Determine the (X, Y) coordinate at the center of the cell enclosing the given text.  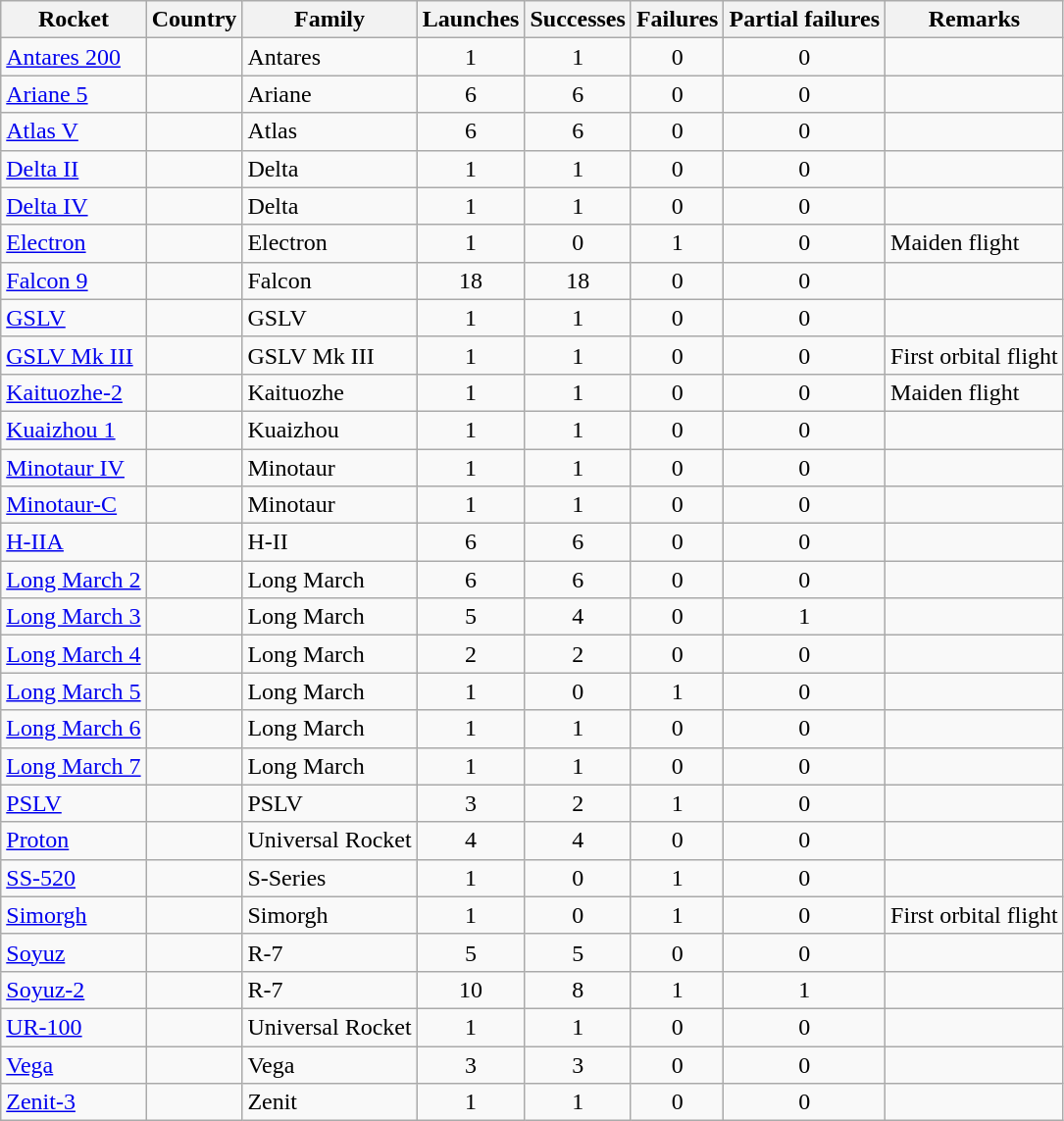
Long March 4 (74, 654)
Minotaur-C (74, 505)
SS-520 (74, 878)
Proton (74, 841)
Delta II (74, 169)
Antares 200 (74, 57)
Minotaur IV (74, 468)
Ariane 5 (74, 94)
Long March 2 (74, 580)
Kuaizhou 1 (74, 430)
Rocket (74, 20)
S-Series (329, 878)
Failures (677, 20)
Soyuz-2 (74, 990)
H-IIA (74, 542)
Long March 3 (74, 617)
Country (194, 20)
Family (329, 20)
Zenit-3 (74, 1102)
Kuaizhou (329, 430)
8 (578, 990)
Kaituozhe (329, 392)
Partial failures (804, 20)
Falcon (329, 280)
Ariane (329, 94)
H-II (329, 542)
Long March 5 (74, 691)
Antares (329, 57)
UR-100 (74, 1027)
Atlas (329, 131)
Successes (578, 20)
Atlas V (74, 131)
Soyuz (74, 952)
Long March 6 (74, 729)
Delta IV (74, 206)
Zenit (329, 1102)
Falcon 9 (74, 280)
Kaituozhe-2 (74, 392)
Remarks (975, 20)
Long March 7 (74, 766)
Launches (471, 20)
10 (471, 990)
